Search for the cell housing the specified text and yield its [x, y] center coordinate. 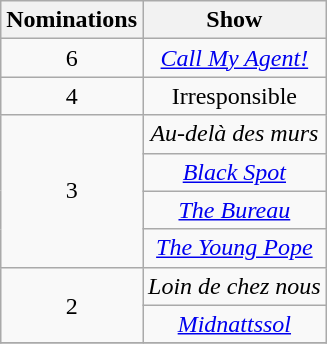
Call My Agent! [234, 58]
Irresponsible [234, 96]
3 [72, 191]
Nominations [72, 20]
Show [234, 20]
The Bureau [234, 210]
6 [72, 58]
Loin de chez nous [234, 286]
4 [72, 96]
Au-delà des murs [234, 134]
2 [72, 305]
Black Spot [234, 172]
The Young Pope [234, 248]
Midnattssol [234, 324]
